Find where the given text appears and provide that cell's center as (X, Y) coordinate. 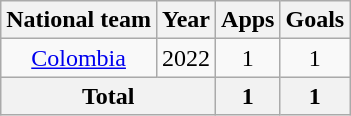
Goals (315, 20)
Colombia (79, 58)
Apps (248, 20)
2022 (186, 58)
Total (108, 96)
National team (79, 20)
Year (186, 20)
